Capture the cell that displays the provided text and extract its [x, y] central coordinate. 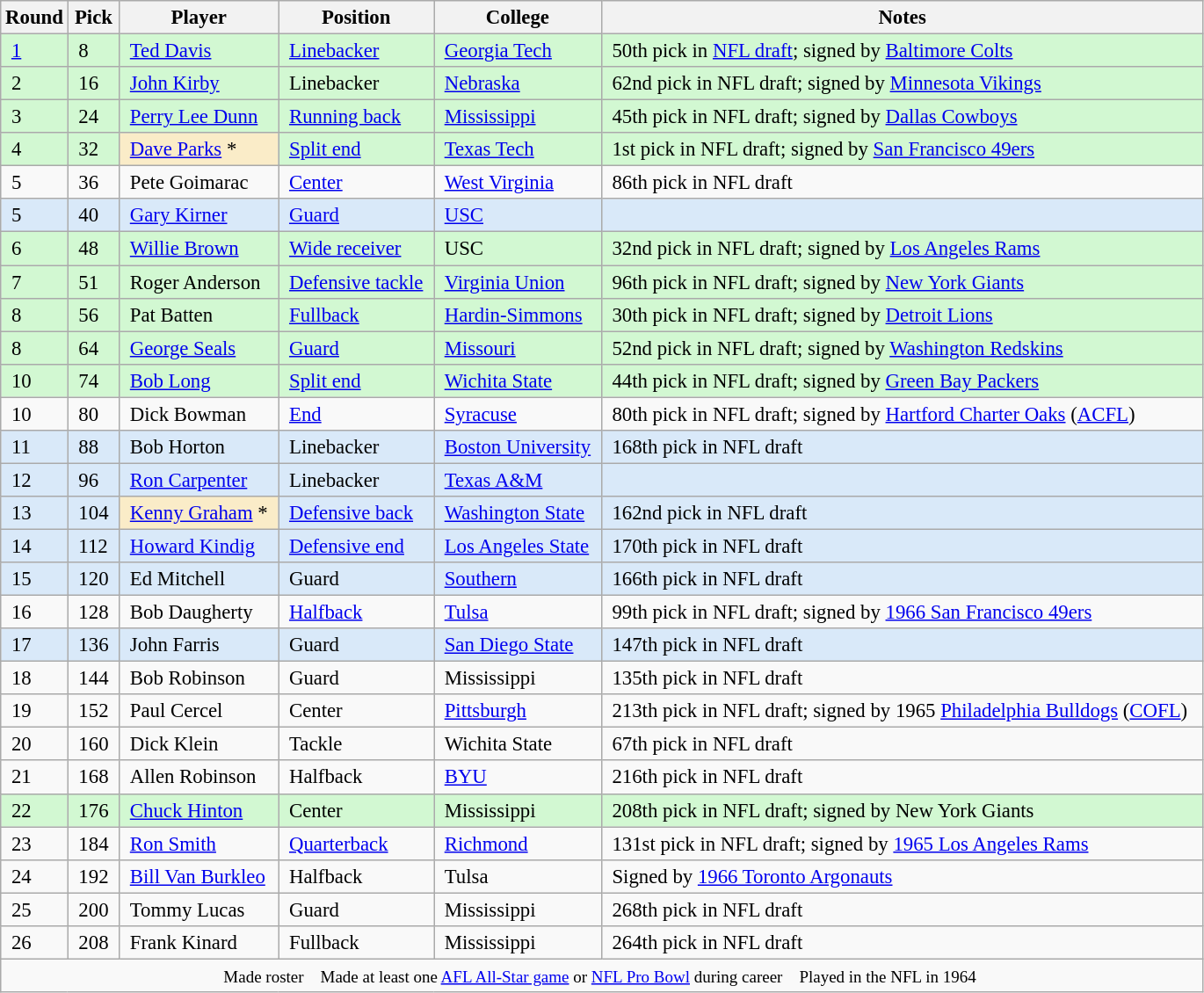
62nd pick in NFL draft; signed by Minnesota Vikings [902, 83]
Boston University [519, 447]
104 [93, 513]
John Farris [199, 645]
6 [34, 249]
Defensive tackle [357, 282]
San Diego State [519, 645]
32 [93, 149]
168 [93, 778]
19 [34, 711]
32nd pick in NFL draft; signed by Los Angeles Rams [902, 249]
Made roster Made at least one AFL All-Star game or NFL Pro Bowl during career Played in the NFL in 1964 [602, 975]
Tommy Lucas [199, 910]
Perry Lee Dunn [199, 117]
13 [34, 513]
51 [93, 282]
Dick Bowman [199, 414]
End [357, 414]
86th pick in NFL draft [902, 183]
Virginia Union [519, 282]
22 [34, 810]
20 [34, 744]
Syracuse [519, 414]
Pick [93, 18]
3 [34, 117]
Pittsburgh [519, 711]
96 [93, 480]
2 [34, 83]
96th pick in NFL draft; signed by New York Giants [902, 282]
208 [93, 943]
170th pick in NFL draft [902, 546]
Ron Smith [199, 844]
Gary Kirner [199, 215]
26 [34, 943]
48 [93, 249]
12 [34, 480]
200 [93, 910]
168th pick in NFL draft [902, 447]
21 [34, 778]
25 [34, 910]
Wide receiver [357, 249]
11 [34, 447]
Willie Brown [199, 249]
216th pick in NFL draft [902, 778]
Bob Long [199, 381]
17 [34, 645]
162nd pick in NFL draft [902, 513]
131st pick in NFL draft; signed by 1965 Los Angeles Rams [902, 844]
268th pick in NFL draft [902, 910]
7 [34, 282]
136 [93, 645]
Allen Robinson [199, 778]
Los Angeles State [519, 546]
Dave Parks * [199, 149]
40 [93, 215]
36 [93, 183]
Quarterback [357, 844]
52nd pick in NFL draft; signed by Washington Redskins [902, 348]
Roger Anderson [199, 282]
Pat Batten [199, 315]
Player [199, 18]
Running back [357, 117]
Pete Goimarac [199, 183]
Position [357, 18]
Ted Davis [199, 51]
23 [34, 844]
152 [93, 711]
112 [93, 546]
144 [93, 678]
15 [34, 579]
208th pick in NFL draft; signed by New York Giants [902, 810]
Chuck Hinton [199, 810]
Washington State [519, 513]
30th pick in NFL draft; signed by Detroit Lions [902, 315]
184 [93, 844]
West Virginia [519, 183]
Richmond [519, 844]
120 [93, 579]
John Kirby [199, 83]
Georgia Tech [519, 51]
45th pick in NFL draft; signed by Dallas Cowboys [902, 117]
Bill Van Burkleo [199, 876]
Howard Kindig [199, 546]
74 [93, 381]
Texas Tech [519, 149]
88 [93, 447]
College [519, 18]
213th pick in NFL draft; signed by 1965 Philadelphia Bulldogs (COFL) [902, 711]
99th pick in NFL draft; signed by 1966 San Francisco 49ers [902, 612]
147th pick in NFL draft [902, 645]
Notes [902, 18]
Round [34, 18]
1 [34, 51]
Frank Kinard [199, 943]
Missouri [519, 348]
4 [34, 149]
176 [93, 810]
166th pick in NFL draft [902, 579]
80th pick in NFL draft; signed by Hartford Charter Oaks (ACFL) [902, 414]
Defensive end [357, 546]
14 [34, 546]
Signed by 1966 Toronto Argonauts [902, 876]
Southern [519, 579]
Ed Mitchell [199, 579]
Nebraska [519, 83]
135th pick in NFL draft [902, 678]
67th pick in NFL draft [902, 744]
44th pick in NFL draft; signed by Green Bay Packers [902, 381]
18 [34, 678]
Paul Cercel [199, 711]
Defensive back [357, 513]
George Seals [199, 348]
160 [93, 744]
64 [93, 348]
Bob Robinson [199, 678]
80 [93, 414]
56 [93, 315]
Kenny Graham * [199, 513]
Dick Klein [199, 744]
50th pick in NFL draft; signed by Baltimore Colts [902, 51]
BYU [519, 778]
Bob Daugherty [199, 612]
1st pick in NFL draft; signed by San Francisco 49ers [902, 149]
192 [93, 876]
264th pick in NFL draft [902, 943]
Texas A&M [519, 480]
128 [93, 612]
Hardin-Simmons [519, 315]
Ron Carpenter [199, 480]
Bob Horton [199, 447]
Tackle [357, 744]
